Output the [x, y] coordinate of the center of the cell containing the given text.  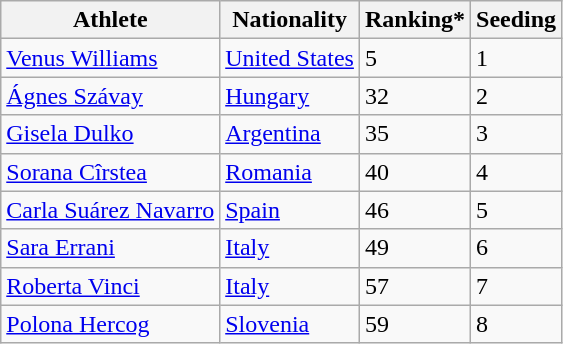
Ágnes Szávay [110, 96]
57 [414, 286]
Polona Hercog [110, 324]
Nationality [290, 20]
Ranking* [414, 20]
59 [414, 324]
Sorana Cîrstea [110, 172]
46 [414, 210]
Slovenia [290, 324]
1 [516, 58]
Venus Williams [110, 58]
Spain [290, 210]
35 [414, 134]
Romania [290, 172]
Argentina [290, 134]
4 [516, 172]
3 [516, 134]
United States [290, 58]
Athlete [110, 20]
Roberta Vinci [110, 286]
Sara Errani [110, 248]
7 [516, 286]
49 [414, 248]
32 [414, 96]
Seeding [516, 20]
8 [516, 324]
Gisela Dulko [110, 134]
6 [516, 248]
2 [516, 96]
Hungary [290, 96]
Carla Suárez Navarro [110, 210]
40 [414, 172]
